Pinpoint the cell where the given text exists, returning its (x, y) midpoint coordinate. 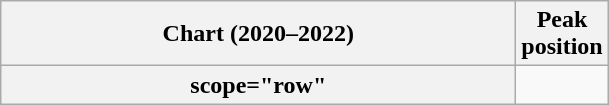
Peakposition (562, 34)
Chart (2020–2022) (258, 34)
scope="row" (258, 85)
